Capture the cell that displays the provided text and extract its [X, Y] central coordinate. 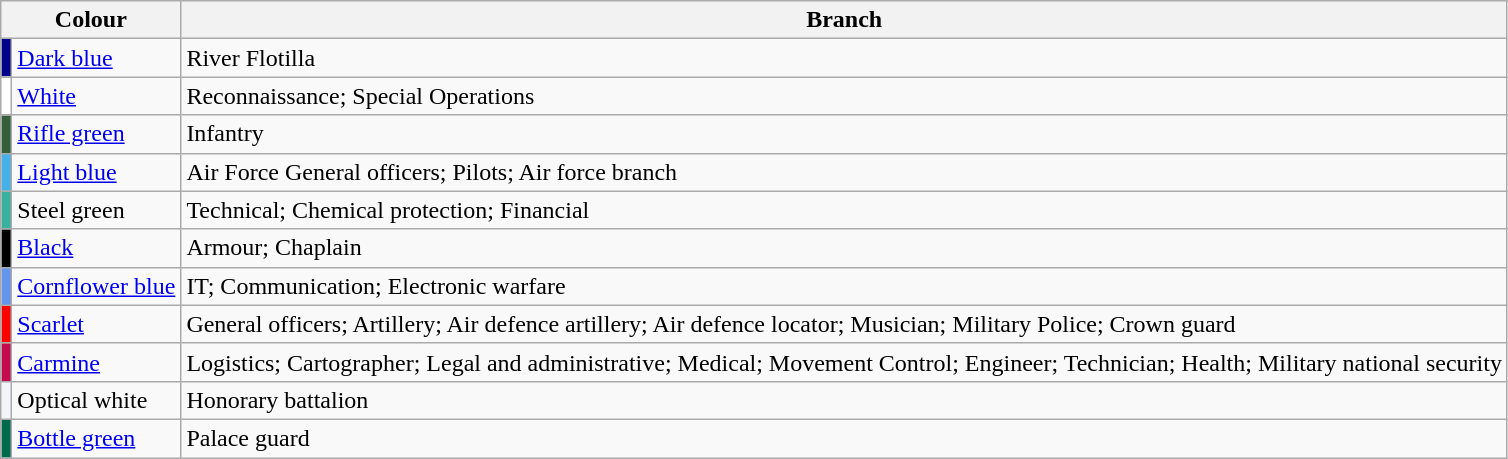
Black [96, 248]
Light blue [96, 172]
Scarlet [96, 324]
Colour [91, 20]
Cornflower blue [96, 286]
Palace guard [844, 438]
Rifle green [96, 134]
Infantry [844, 134]
Honorary battalion [844, 400]
White [96, 96]
IT; Communication; Electronic warfare [844, 286]
General officers; Artillery; Air defence artillery; Air defence locator; Musician; Military Police; Crown guard [844, 324]
Dark blue [96, 58]
Armour; Chaplain [844, 248]
Carmine [96, 362]
Technical; Chemical protection; Financial [844, 210]
River Flotilla [844, 58]
Reconnaissance; Special Operations [844, 96]
Optical white [96, 400]
Bottle green [96, 438]
Air Force General officers; Pilots; Air force branch [844, 172]
Branch [844, 20]
Logistics; Cartographer; Legal and administrative; Medical; Movement Control; Engineer; Technician; Health; Military national security [844, 362]
Steel green [96, 210]
